Determine the [x, y] coordinate at the center of the cell enclosing the given text.  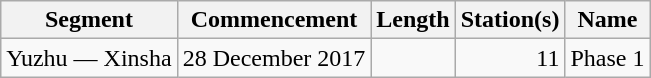
11 [510, 58]
28 December 2017 [274, 58]
Commencement [274, 20]
Name [608, 20]
Length [413, 20]
Station(s) [510, 20]
Segment [89, 20]
Phase 1 [608, 58]
Yuzhu — Xinsha [89, 58]
